Output the [x, y] coordinate of the center of the cell containing the given text.  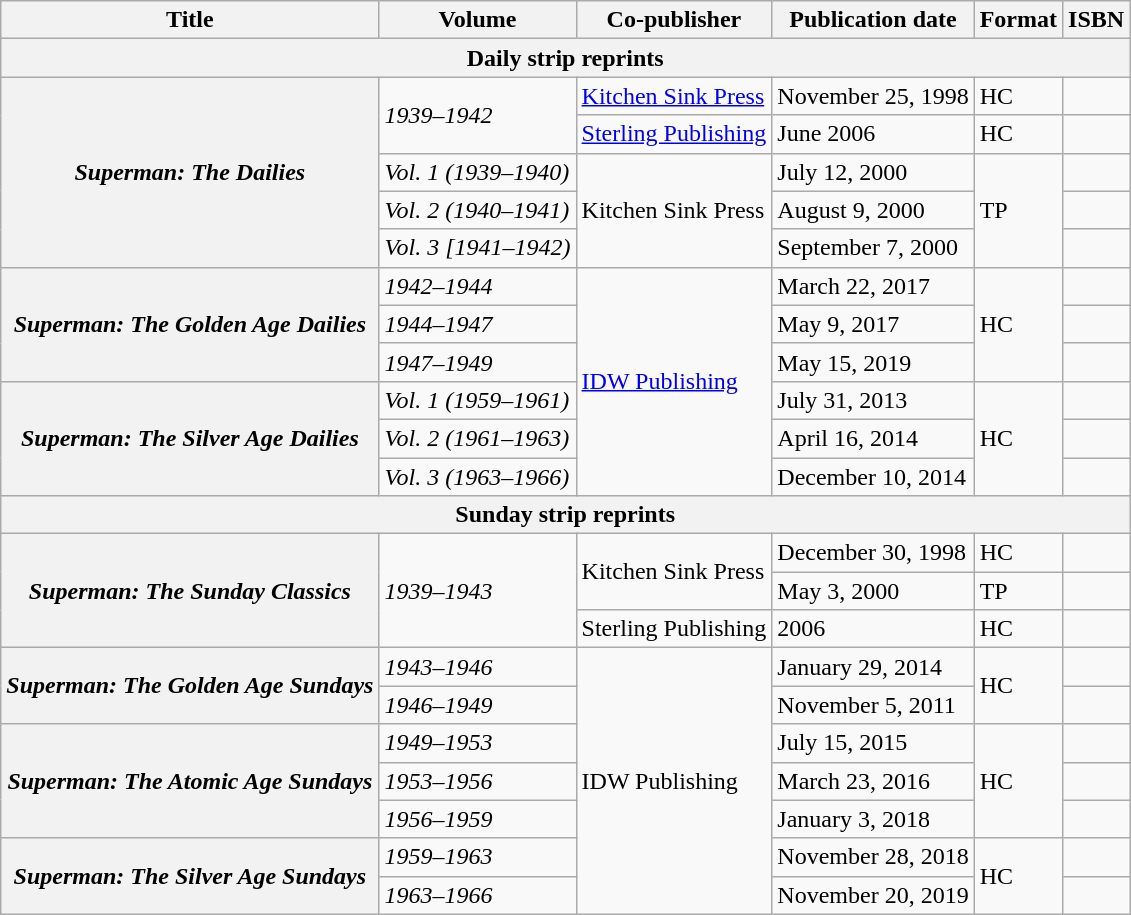
Superman: The Golden Age Dailies [190, 324]
Vol. 2 (1940–1941) [478, 210]
March 22, 2017 [873, 286]
August 9, 2000 [873, 210]
January 29, 2014 [873, 667]
Format [1018, 20]
July 31, 2013 [873, 400]
December 10, 2014 [873, 477]
May 9, 2017 [873, 324]
Vol. 3 [1941–1942) [478, 248]
Superman: The Atomic Age Sundays [190, 781]
November 5, 2011 [873, 705]
Superman: The Silver Age Dailies [190, 438]
1939–1943 [478, 591]
Superman: The Golden Age Sundays [190, 686]
Publication date [873, 20]
Superman: The Sunday Classics [190, 591]
April 16, 2014 [873, 438]
Vol. 3 (1963–1966) [478, 477]
May 3, 2000 [873, 591]
July 12, 2000 [873, 172]
1942–1944 [478, 286]
ISBN [1096, 20]
July 15, 2015 [873, 743]
May 15, 2019 [873, 362]
Volume [478, 20]
January 3, 2018 [873, 819]
Co-publisher [674, 20]
2006 [873, 629]
Sunday strip reprints [566, 515]
Superman: The Dailies [190, 172]
Vol. 1 (1939–1940) [478, 172]
November 25, 1998 [873, 96]
1959–1963 [478, 857]
September 7, 2000 [873, 248]
1944–1947 [478, 324]
Vol. 2 (1961–1963) [478, 438]
1949–1953 [478, 743]
1946–1949 [478, 705]
1953–1956 [478, 781]
1956–1959 [478, 819]
1943–1946 [478, 667]
December 30, 1998 [873, 553]
1939–1942 [478, 115]
November 28, 2018 [873, 857]
Superman: The Silver Age Sundays [190, 876]
Vol. 1 (1959–1961) [478, 400]
1947–1949 [478, 362]
June 2006 [873, 134]
Title [190, 20]
November 20, 2019 [873, 895]
March 23, 2016 [873, 781]
Daily strip reprints [566, 58]
1963–1966 [478, 895]
